For the text-containing cell, return its midpoint in [x, y] coordinate format. 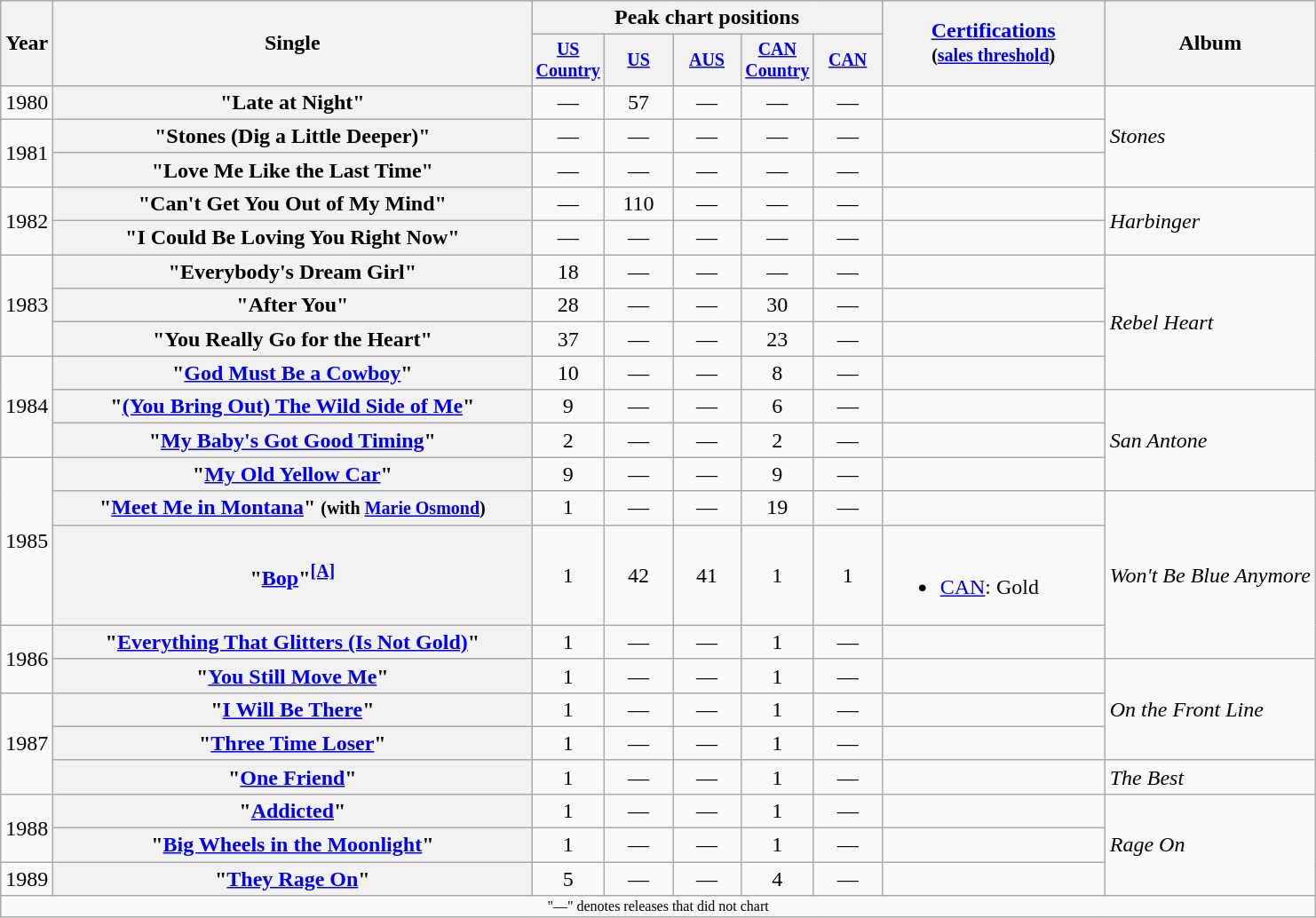
"Three Time Loser" [293, 743]
8 [777, 373]
30 [777, 305]
1984 [27, 407]
1982 [27, 220]
CAN: Gold [993, 575]
Peak chart positions [707, 18]
CAN Country [777, 60]
1983 [27, 305]
"(You Bring Out) The Wild Side of Me" [293, 407]
The Best [1209, 777]
"Can't Get You Out of My Mind" [293, 203]
41 [707, 575]
5 [568, 879]
CAN [847, 60]
1980 [27, 102]
Rage On [1209, 844]
"Big Wheels in the Moonlight" [293, 845]
"You Really Go for the Heart" [293, 339]
"They Rage On" [293, 879]
On the Front Line [1209, 709]
"Love Me Like the Last Time" [293, 170]
"Stones (Dig a Little Deeper)" [293, 136]
1981 [27, 153]
"One Friend" [293, 777]
"Bop"[A] [293, 575]
"Meet Me in Montana" (with Marie Osmond) [293, 508]
1985 [27, 542]
Harbinger [1209, 220]
Single [293, 44]
57 [639, 102]
6 [777, 407]
"Everything That Glitters (Is Not Gold)" [293, 642]
37 [568, 339]
Year [27, 44]
"My Baby's Got Good Timing" [293, 440]
19 [777, 508]
1986 [27, 659]
110 [639, 203]
Won't Be Blue Anymore [1209, 575]
San Antone [1209, 440]
"You Still Move Me" [293, 676]
"Addicted" [293, 811]
1989 [27, 879]
"—" denotes releases that did not chart [659, 906]
1988 [27, 827]
1987 [27, 743]
Album [1209, 44]
18 [568, 272]
US [639, 60]
Certifications(sales threshold) [993, 44]
"God Must Be a Cowboy" [293, 373]
US Country [568, 60]
Stones [1209, 136]
28 [568, 305]
"Late at Night" [293, 102]
"My Old Yellow Car" [293, 474]
"I Could Be Loving You Right Now" [293, 238]
"Everybody's Dream Girl" [293, 272]
AUS [707, 60]
"After You" [293, 305]
"I Will Be There" [293, 709]
4 [777, 879]
Rebel Heart [1209, 322]
10 [568, 373]
42 [639, 575]
23 [777, 339]
